Scan for the cell matching the given text and deliver its (x, y) coordinate at center. 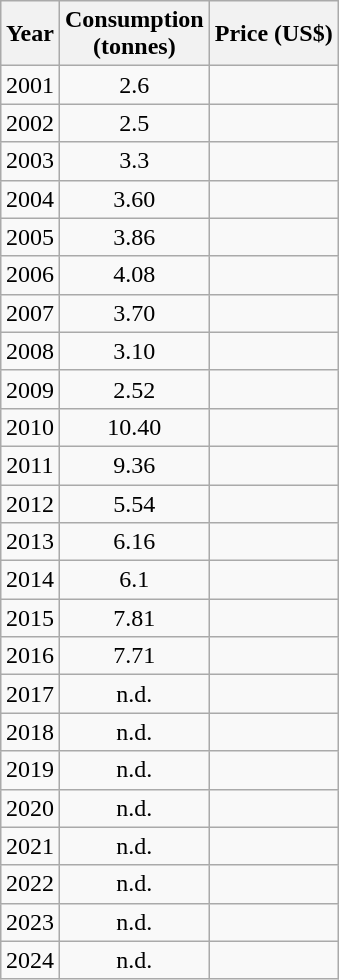
2006 (30, 275)
2004 (30, 199)
2022 (30, 884)
2007 (30, 313)
2020 (30, 808)
2015 (30, 618)
7.81 (134, 618)
2012 (30, 503)
2018 (30, 732)
Consumption(tonnes) (134, 34)
3.70 (134, 313)
2014 (30, 580)
2.5 (134, 123)
2021 (30, 846)
Price (US$) (274, 34)
5.54 (134, 503)
2017 (30, 694)
2.52 (134, 389)
6.1 (134, 580)
2011 (30, 465)
4.08 (134, 275)
2010 (30, 427)
2009 (30, 389)
2019 (30, 770)
3.3 (134, 161)
2008 (30, 351)
2024 (30, 960)
3.10 (134, 351)
10.40 (134, 427)
7.71 (134, 656)
9.36 (134, 465)
2.6 (134, 85)
2023 (30, 922)
6.16 (134, 542)
2003 (30, 161)
3.60 (134, 199)
2013 (30, 542)
2001 (30, 85)
3.86 (134, 237)
2016 (30, 656)
2002 (30, 123)
2005 (30, 237)
Year (30, 34)
